Return the [x, y] coordinate for the center point of the cell that contains the specified text.  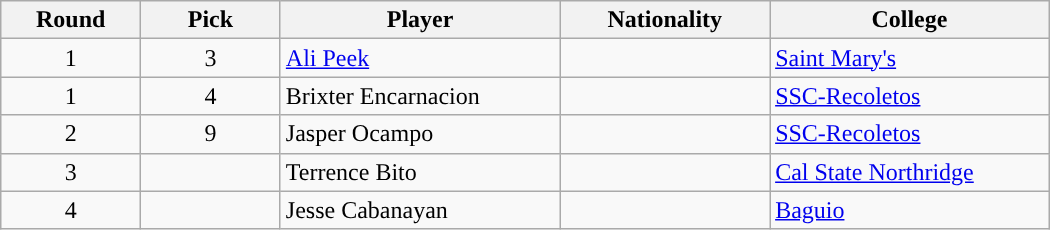
Brixter Encarnacion [420, 96]
9 [211, 134]
Baguio [910, 210]
Pick [211, 20]
Cal State Northridge [910, 172]
Saint Mary's [910, 58]
Ali Peek [420, 58]
Jasper Ocampo [420, 134]
College [910, 20]
Jesse Cabanayan [420, 210]
Nationality [665, 20]
Terrence Bito [420, 172]
Player [420, 20]
Round [71, 20]
2 [71, 134]
